Identify which cell holds the provided text, then report its [x, y] central coordinate. 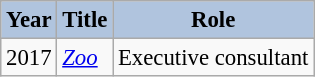
2017 [29, 58]
Executive consultant [214, 58]
Role [214, 20]
Zoo [85, 58]
Title [85, 20]
Year [29, 20]
